Output the (x, y) coordinate of the center of the cell containing the given text.  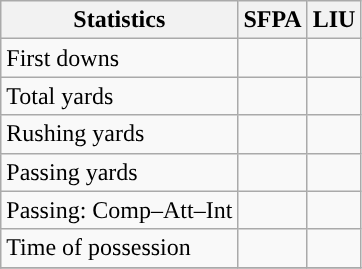
Total yards (120, 96)
SFPA (272, 20)
First downs (120, 58)
Rushing yards (120, 134)
Statistics (120, 20)
LIU (334, 20)
Passing: Comp–Att–Int (120, 210)
Passing yards (120, 172)
Time of possession (120, 248)
